Scan for the cell matching the given text and deliver its (X, Y) coordinate at center. 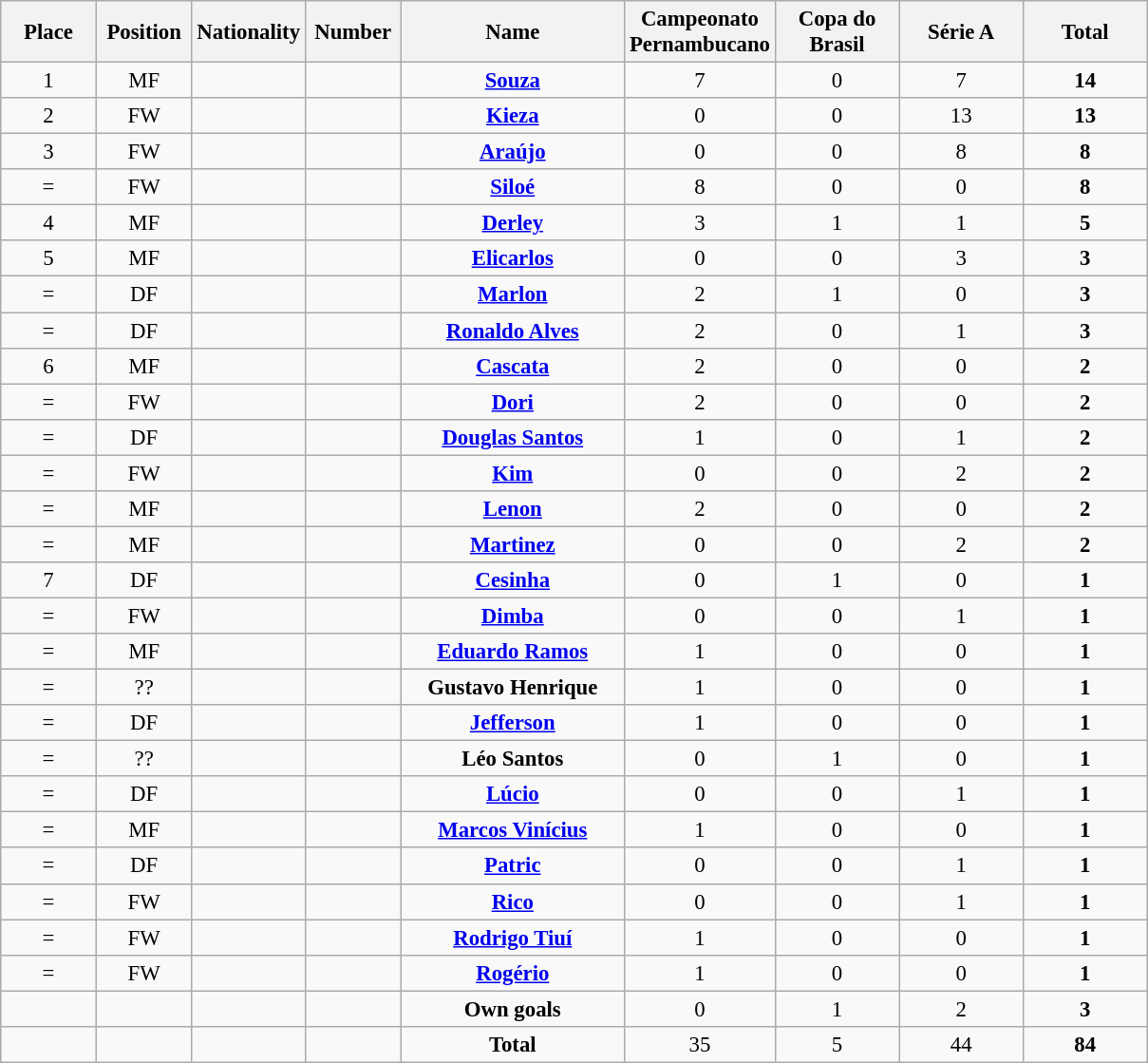
Léo Santos (513, 759)
Lúcio (513, 794)
Name (513, 32)
Place (49, 32)
Position (144, 32)
84 (1084, 1045)
Martinez (513, 544)
Série A (961, 32)
Elicarlos (513, 259)
Lenon (513, 509)
14 (1084, 81)
Derley (513, 223)
Araújo (513, 152)
44 (961, 1045)
Jefferson (513, 723)
Kim (513, 473)
Copa do Brasil (837, 32)
Gustavo Henrique (513, 688)
Nationality (249, 32)
Kieza (513, 116)
Rogério (513, 973)
Rodrigo Tiuí (513, 938)
6 (49, 366)
Eduardo Ramos (513, 652)
Marcos Vinícius (513, 830)
Own goals (513, 1009)
Number (353, 32)
Cascata (513, 366)
Dimba (513, 616)
Campeonato Pernambucano (701, 32)
Ronaldo Alves (513, 331)
Souza (513, 81)
35 (701, 1045)
Cesinha (513, 580)
Rico (513, 902)
Dori (513, 402)
4 (49, 223)
Siloé (513, 187)
Patric (513, 866)
Douglas Santos (513, 437)
Marlon (513, 294)
